Identify which cell holds the provided text, then report its (x, y) central coordinate. 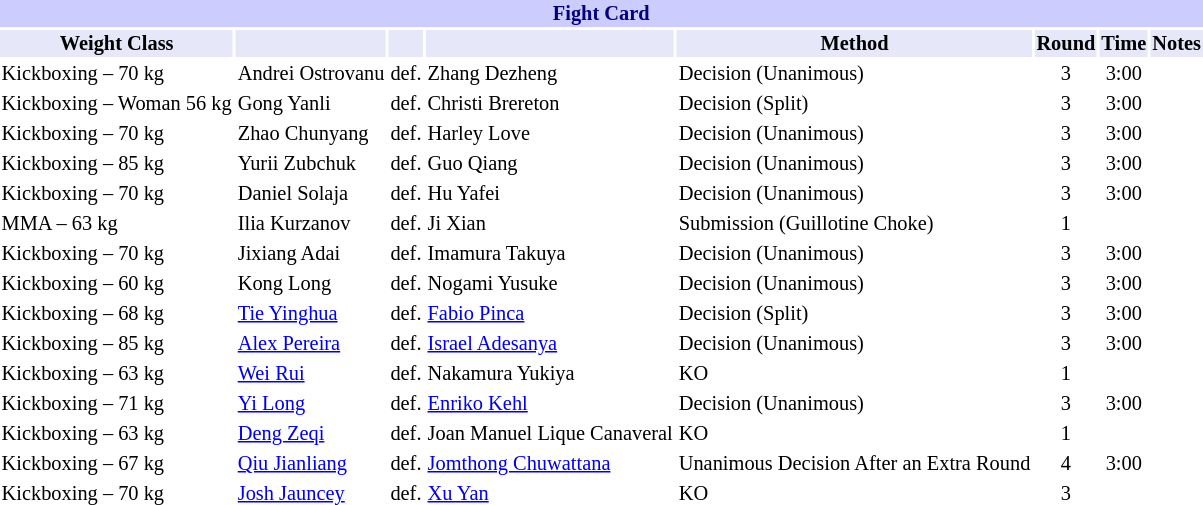
Ji Xian (550, 224)
Hu Yafei (550, 194)
Deng Zeqi (311, 434)
Joan Manuel Lique Canaveral (550, 434)
Method (854, 44)
Zhang Dezheng (550, 74)
Kong Long (311, 284)
Nogami Yusuke (550, 284)
Fabio Pinca (550, 314)
Yurii Zubchuk (311, 164)
Kickboxing – 68 kg (116, 314)
Nakamura Yukiya (550, 374)
Tie Yinghua (311, 314)
Time (1124, 44)
MMA – 63 kg (116, 224)
Ilia Kurzanov (311, 224)
Unanimous Decision After an Extra Round (854, 464)
Daniel Solaja (311, 194)
Wei Rui (311, 374)
Notes (1177, 44)
Kickboxing – 67 kg (116, 464)
Round (1066, 44)
Kickboxing – 71 kg (116, 404)
Guo Qiang (550, 164)
Kickboxing – 60 kg (116, 284)
Israel Adesanya (550, 344)
Harley Love (550, 134)
Kickboxing – Woman 56 kg (116, 104)
Alex Pereira (311, 344)
Imamura Takuya (550, 254)
Christi Brereton (550, 104)
Submission (Guillotine Choke) (854, 224)
Jixiang Adai (311, 254)
Yi Long (311, 404)
Andrei Ostrovanu (311, 74)
Qiu Jianliang (311, 464)
Enriko Kehl (550, 404)
4 (1066, 464)
Fight Card (601, 14)
Weight Class (116, 44)
Jomthong Chuwattana (550, 464)
Zhao Chunyang (311, 134)
Gong Yanli (311, 104)
